Provide the (X, Y) coordinate of the cell's center where the given text is located.  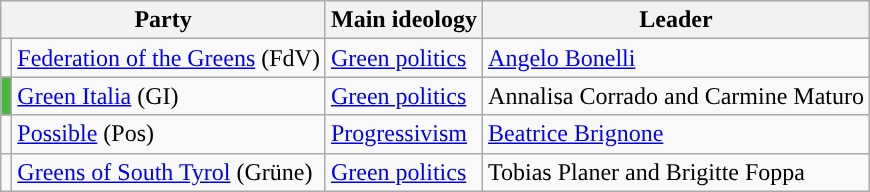
Greens of South Tyrol (Grüne) (169, 172)
Annalisa Corrado and Carmine Maturo (676, 96)
Federation of the Greens (FdV) (169, 58)
Progressivism (404, 134)
Green Italia (GI) (169, 96)
Possible (Pos) (169, 134)
Beatrice Brignone (676, 134)
Party (164, 20)
Main ideology (404, 20)
Tobias Planer and Brigitte Foppa (676, 172)
Leader (676, 20)
Angelo Bonelli (676, 58)
